Locate the cell with the specified text and output its (x, y) center coordinate. 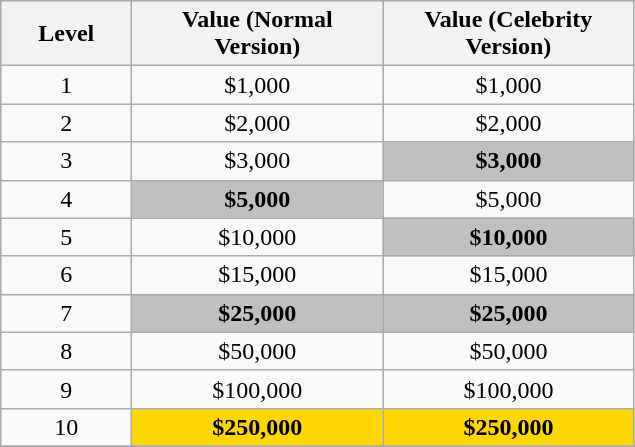
Level (66, 34)
7 (66, 313)
3 (66, 161)
4 (66, 199)
8 (66, 351)
Value (Normal Version) (258, 34)
10 (66, 427)
5 (66, 237)
6 (66, 275)
2 (66, 123)
9 (66, 389)
1 (66, 85)
Value (Celebrity Version) (508, 34)
